Return the [X, Y] coordinate for the center point of the cell that contains the specified text.  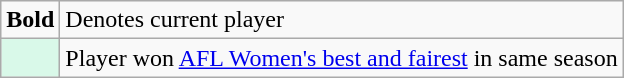
Denotes current player [342, 20]
Player won AFL Women's best and fairest in same season [342, 58]
Bold [30, 20]
